Find where the given text appears and provide that cell's center as (x, y) coordinate. 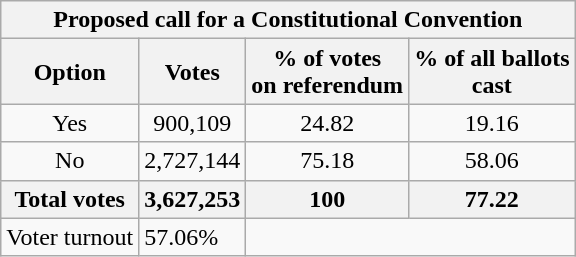
3,627,253 (192, 199)
Votes (192, 72)
19.16 (492, 123)
900,109 (192, 123)
77.22 (492, 199)
% of voteson referendum (328, 72)
100 (328, 199)
Proposed call for a Constitutional Convention (288, 20)
No (70, 161)
Option (70, 72)
58.06 (492, 161)
24.82 (328, 123)
Yes (70, 123)
% of all ballotscast (492, 72)
Voter turnout (70, 237)
75.18 (328, 161)
Total votes (70, 199)
2,727,144 (192, 161)
57.06% (192, 237)
